Capture the cell that displays the provided text and extract its [X, Y] central coordinate. 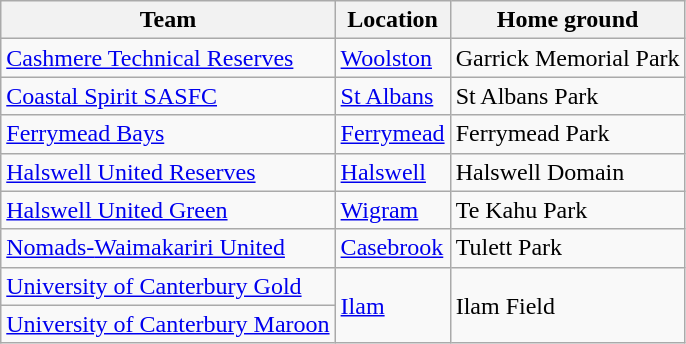
Ferrymead [392, 134]
Ferrymead Park [568, 134]
Nomads-Waimakariri United [168, 248]
Garrick Memorial Park [568, 58]
Cashmere Technical Reserves [168, 58]
Location [392, 20]
Te Kahu Park [568, 210]
Halswell United Green [168, 210]
Ilam [392, 305]
Wigram [392, 210]
St Albans [392, 96]
Ilam Field [568, 305]
Coastal Spirit SASFC [168, 96]
Tulett Park [568, 248]
Home ground [568, 20]
St Albans Park [568, 96]
Ferrymead Bays [168, 134]
Halswell United Reserves [168, 172]
Team [168, 20]
Woolston [392, 58]
University of Canterbury Gold [168, 286]
Casebrook [392, 248]
Halswell [392, 172]
Halswell Domain [568, 172]
University of Canterbury Maroon [168, 324]
